Determine the [X, Y] coordinate at the center of the cell enclosing the given text.  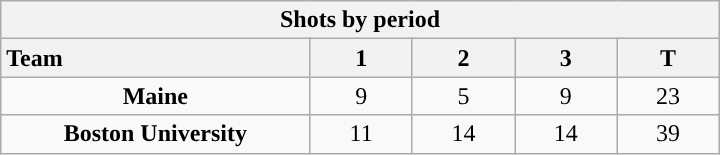
11 [361, 134]
Boston University [156, 134]
23 [668, 96]
5 [463, 96]
Shots by period [360, 20]
1 [361, 58]
39 [668, 134]
Team [156, 58]
T [668, 58]
2 [463, 58]
3 [566, 58]
Maine [156, 96]
